Capture the cell that displays the provided text and extract its (x, y) central coordinate. 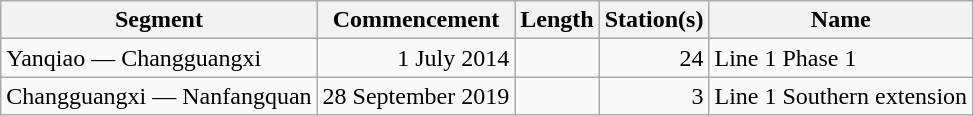
Name (841, 20)
Station(s) (654, 20)
24 (654, 58)
Yanqiao — Changguangxi (159, 58)
1 July 2014 (416, 58)
Changguangxi — Nanfangquan (159, 96)
Commencement (416, 20)
3 (654, 96)
Segment (159, 20)
28 September 2019 (416, 96)
Length (557, 20)
Line 1 Phase 1 (841, 58)
Line 1 Southern extension (841, 96)
